Scan for the cell matching the given text and deliver its [X, Y] coordinate at center. 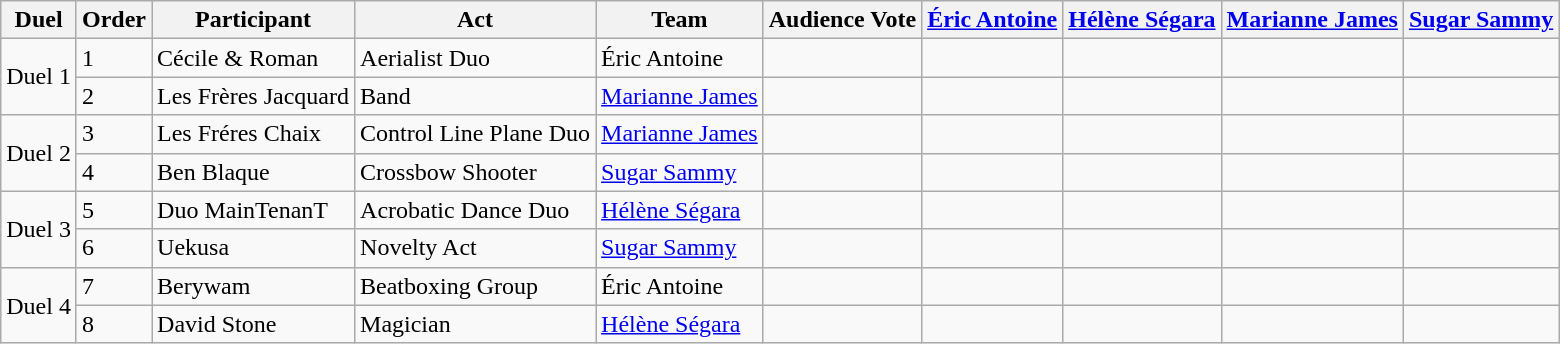
Aerialist Duo [476, 58]
Control Line Plane Duo [476, 134]
David Stone [254, 324]
1 [114, 58]
Magician [476, 324]
5 [114, 210]
4 [114, 172]
Team [680, 20]
Beatboxing Group [476, 286]
Order [114, 20]
Duo MainTenanT [254, 210]
Participant [254, 20]
3 [114, 134]
2 [114, 96]
Berywam [254, 286]
Duel [39, 20]
Les Frères Jacquard [254, 96]
Duel 4 [39, 305]
Ben Blaque [254, 172]
7 [114, 286]
Duel 2 [39, 153]
Act [476, 20]
Uekusa [254, 248]
Les Fréres Chaix [254, 134]
Cécile & Roman [254, 58]
8 [114, 324]
Audience Vote [842, 20]
6 [114, 248]
Acrobatic Dance Duo [476, 210]
Duel 1 [39, 77]
Duel 3 [39, 229]
Novelty Act [476, 248]
Band [476, 96]
Crossbow Shooter [476, 172]
